Detect which cell encompasses the target text, then output its (X, Y) center coordinate. 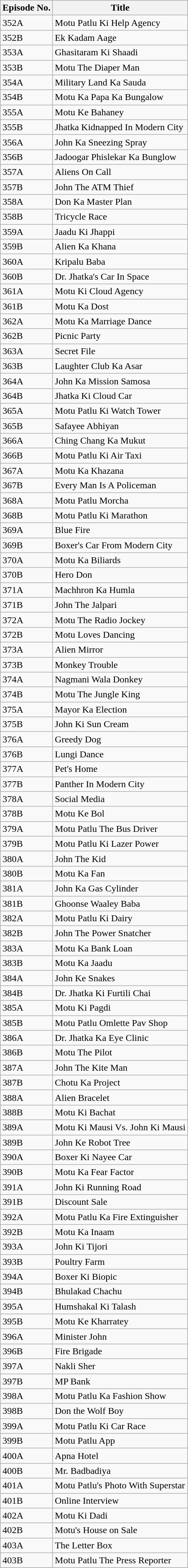
John Ka Mission Samosa (121, 381)
356A (27, 142)
Apna Hotel (121, 1456)
Episode No. (27, 8)
386B (27, 1053)
The Letter Box (121, 1545)
Motu Ka Fan (121, 873)
377A (27, 769)
356B (27, 157)
397A (27, 1366)
Motu Ka Khazana (121, 471)
Alien Bracelet (121, 1097)
Pet's Home (121, 769)
Motu Patlu Ki Dairy (121, 919)
John The Kite Man (121, 1068)
Title (121, 8)
397B (27, 1381)
384A (27, 978)
402A (27, 1515)
Motu Ki Bachat (121, 1112)
Motu Ka Bank Loan (121, 948)
360B (27, 276)
393B (27, 1262)
Greedy Dog (121, 739)
Dr. Jhatka Ki Furtili Chai (121, 993)
358B (27, 217)
401A (27, 1486)
368A (27, 500)
383B (27, 963)
354B (27, 97)
Hero Don (121, 575)
355A (27, 112)
Boxer Ki Biopic (121, 1277)
376A (27, 739)
362A (27, 321)
365A (27, 411)
352B (27, 38)
388B (27, 1112)
John Ki Running Road (121, 1187)
360A (27, 262)
Motu Patlu Ki Marathon (121, 515)
365B (27, 426)
Motu Ka Biliards (121, 560)
352A (27, 23)
359A (27, 232)
Minister John (121, 1336)
Fire Brigade (121, 1351)
Ghasitaram Ki Shaadi (121, 53)
382A (27, 919)
Blue Fire (121, 530)
Motu Patlu App (121, 1441)
Lungi Dance (121, 754)
John Ke Snakes (121, 978)
367B (27, 486)
355B (27, 127)
385B (27, 1023)
387B (27, 1082)
Nagmani Wala Donkey (121, 680)
Monkey Trouble (121, 665)
Chotu Ka Project (121, 1082)
Safayee Abhiyan (121, 426)
Jaadu Ki Jhappi (121, 232)
395B (27, 1321)
363B (27, 366)
Motu Patlu Ki Watch Tower (121, 411)
353A (27, 53)
400B (27, 1471)
Motu Ke Bol (121, 814)
389A (27, 1127)
379B (27, 844)
Motu Ka Fear Factor (121, 1172)
Boxer Ki Nayee Car (121, 1157)
369B (27, 545)
398B (27, 1411)
370A (27, 560)
374B (27, 695)
Dr. Jhatka Ka Eye Clinic (121, 1038)
394A (27, 1277)
Motu Patlu Ka Fire Extinguisher (121, 1217)
Mr. Badbadiya (121, 1471)
Discount Sale (121, 1202)
353B (27, 67)
Motu Ki Pagdi (121, 1008)
Don the Wolf Boy (121, 1411)
391A (27, 1187)
375B (27, 724)
Jhatka Ki Cloud Car (121, 396)
Motu The Pilot (121, 1053)
386A (27, 1038)
383A (27, 948)
Motu Patlu Ka Fashion Show (121, 1396)
393A (27, 1247)
364A (27, 381)
Panther In Modern City (121, 784)
369A (27, 530)
372B (27, 635)
401B (27, 1501)
Mayor Ka Election (121, 709)
390A (27, 1157)
Humshakal Ki Talash (121, 1306)
Motu Ki Dadi (121, 1515)
Ek Kadam Aage (121, 38)
Motu Ki Cloud Agency (121, 291)
John Ka Gas Cylinder (121, 888)
400A (27, 1456)
361A (27, 291)
Motu Ka Dost (121, 306)
Motu Ka Jaadu (121, 963)
Motu The Diaper Man (121, 67)
Motu Ke Kharratey (121, 1321)
382B (27, 933)
374A (27, 680)
John The Kid (121, 859)
362B (27, 336)
354A (27, 82)
367A (27, 471)
John Ki Sun Cream (121, 724)
John Ki Tijori (121, 1247)
357A (27, 172)
Motu Ka Inaam (121, 1232)
Nakli Sher (121, 1366)
398A (27, 1396)
Motu Loves Dancing (121, 635)
376B (27, 754)
373A (27, 649)
392B (27, 1232)
361B (27, 306)
359B (27, 247)
378B (27, 814)
371A (27, 590)
402B (27, 1530)
358A (27, 202)
Secret File (121, 351)
391B (27, 1202)
394B (27, 1292)
372A (27, 620)
Aliens On Call (121, 172)
381B (27, 903)
Alien Ka Khana (121, 247)
John The Power Snatcher (121, 933)
390B (27, 1172)
Tricycle Race (121, 217)
Bhulakad Chachu (121, 1292)
Poultry Farm (121, 1262)
John The ATM Thief (121, 187)
Machhron Ka Humla (121, 590)
389B (27, 1142)
396B (27, 1351)
368B (27, 515)
370B (27, 575)
Don Ka Master Plan (121, 202)
Picnic Party (121, 336)
378A (27, 799)
379A (27, 829)
John Ka Sneezing Spray (121, 142)
371B (27, 605)
Jadoogar Phislekar Ka Bunglow (121, 157)
Kripalu Baba (121, 262)
Motu Patlu Ki Help Agency (121, 23)
Jhatka Kidnapped In Modern City (121, 127)
Motu Ki Mausi Vs. John Ki Mausi (121, 1127)
Motu Patlu Morcha (121, 500)
Every Man Is A Policeman (121, 486)
363A (27, 351)
John The Jalpari (121, 605)
Military Land Ka Sauda (121, 82)
Online Interview (121, 1501)
366B (27, 456)
399A (27, 1426)
Alien Mirror (121, 649)
364B (27, 396)
399B (27, 1441)
380A (27, 859)
377B (27, 784)
357B (27, 187)
380B (27, 873)
Ghoonse Waaley Baba (121, 903)
Dr. Jhatka's Car In Space (121, 276)
Motu's House on Sale (121, 1530)
403B (27, 1560)
Boxer's Car From Modern City (121, 545)
Motu Patlu's Photo With Superstar (121, 1486)
395A (27, 1306)
Motu Ka Marriage Dance (121, 321)
Motu Ka Papa Ka Bungalow (121, 97)
396A (27, 1336)
John Ke Robot Tree (121, 1142)
392A (27, 1217)
Ching Chang Ka Mukut (121, 441)
Motu Patlu Ki Air Taxi (121, 456)
MP Bank (121, 1381)
Motu Patlu Ki Car Race (121, 1426)
388A (27, 1097)
384B (27, 993)
Motu Patlu Omlette Pav Shop (121, 1023)
Motu Patlu Ki Lazer Power (121, 844)
387A (27, 1068)
366A (27, 441)
385A (27, 1008)
403A (27, 1545)
381A (27, 888)
375A (27, 709)
Motu Patlu The Press Reporter (121, 1560)
Motu Ke Bahaney (121, 112)
Laughter Club Ka Asar (121, 366)
Motu The Radio Jockey (121, 620)
Motu Patlu The Bus Driver (121, 829)
373B (27, 665)
Motu The Jungle King (121, 695)
Social Media (121, 799)
